Output the (X, Y) coordinate of the center of the cell containing the given text.  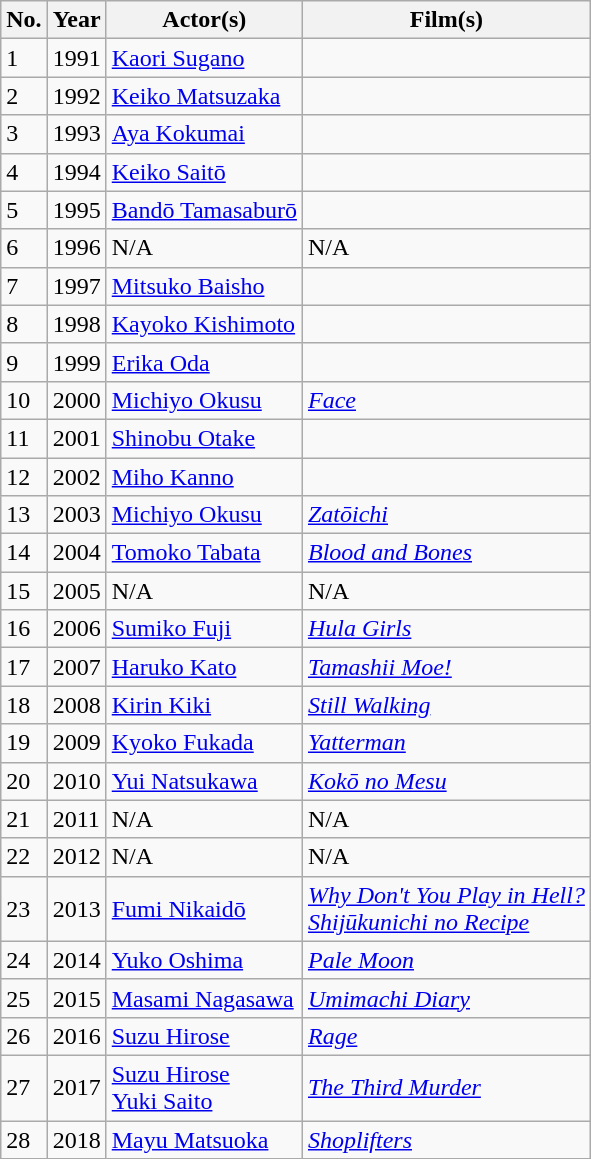
1992 (76, 96)
Umimachi Diary (446, 998)
12 (24, 477)
Sumiko Fuji (204, 629)
Blood and Bones (446, 553)
14 (24, 553)
Bandō Tamasaburō (204, 210)
25 (24, 998)
Aya Kokumai (204, 134)
Yatterman (446, 743)
2008 (76, 705)
2018 (76, 1139)
2005 (76, 591)
Haruko Kato (204, 667)
10 (24, 400)
15 (24, 591)
1997 (76, 286)
1993 (76, 134)
Hula Girls (446, 629)
3 (24, 134)
2015 (76, 998)
Kokō no Mesu (446, 781)
Film(s) (446, 20)
13 (24, 515)
Rage (446, 1036)
2017 (76, 1088)
7 (24, 286)
Keiko Matsuzaka (204, 96)
Suzu HiroseYuki Saito (204, 1088)
Mitsuko Baisho (204, 286)
23 (24, 908)
Zatōichi (446, 515)
2009 (76, 743)
2014 (76, 960)
1999 (76, 362)
28 (24, 1139)
2016 (76, 1036)
2004 (76, 553)
4 (24, 172)
Kaori Sugano (204, 58)
Shoplifters (446, 1139)
Kirin Kiki (204, 705)
Yuko Oshima (204, 960)
26 (24, 1036)
Why Don't You Play in Hell?Shijūkunichi no Recipe (446, 908)
8 (24, 324)
2000 (76, 400)
2006 (76, 629)
2011 (76, 819)
11 (24, 438)
22 (24, 857)
2012 (76, 857)
9 (24, 362)
19 (24, 743)
Fumi Nikaidō (204, 908)
Shinobu Otake (204, 438)
2001 (76, 438)
20 (24, 781)
6 (24, 248)
1994 (76, 172)
Kayoko Kishimoto (204, 324)
16 (24, 629)
18 (24, 705)
Miho Kanno (204, 477)
5 (24, 210)
Keiko Saitō (204, 172)
Tomoko Tabata (204, 553)
Suzu Hirose (204, 1036)
1996 (76, 248)
Erika Oda (204, 362)
Mayu Matsuoka (204, 1139)
27 (24, 1088)
Kyoko Fukada (204, 743)
Masami Nagasawa (204, 998)
2002 (76, 477)
Actor(s) (204, 20)
1998 (76, 324)
Year (76, 20)
Still Walking (446, 705)
No. (24, 20)
Yui Natsukawa (204, 781)
Tamashii Moe! (446, 667)
1991 (76, 58)
The Third Murder (446, 1088)
Pale Moon (446, 960)
1995 (76, 210)
24 (24, 960)
2003 (76, 515)
2010 (76, 781)
1 (24, 58)
21 (24, 819)
2013 (76, 908)
2 (24, 96)
17 (24, 667)
Face (446, 400)
2007 (76, 667)
